Provide the (X, Y) coordinate of the cell's center where the given text is located.  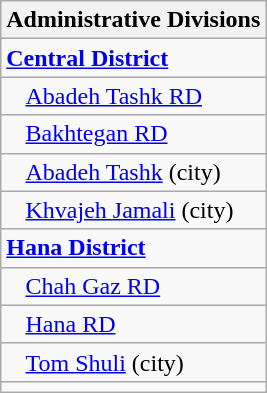
Abadeh Tashk RD (134, 96)
Bakhtegan RD (134, 134)
Chah Gaz RD (134, 286)
Hana RD (134, 324)
Khvajeh Jamali (city) (134, 210)
Administrative Divisions (134, 20)
Central District (134, 58)
Tom Shuli (city) (134, 362)
Abadeh Tashk (city) (134, 172)
Hana District (134, 248)
